Identify which cell holds the provided text, then report its [x, y] central coordinate. 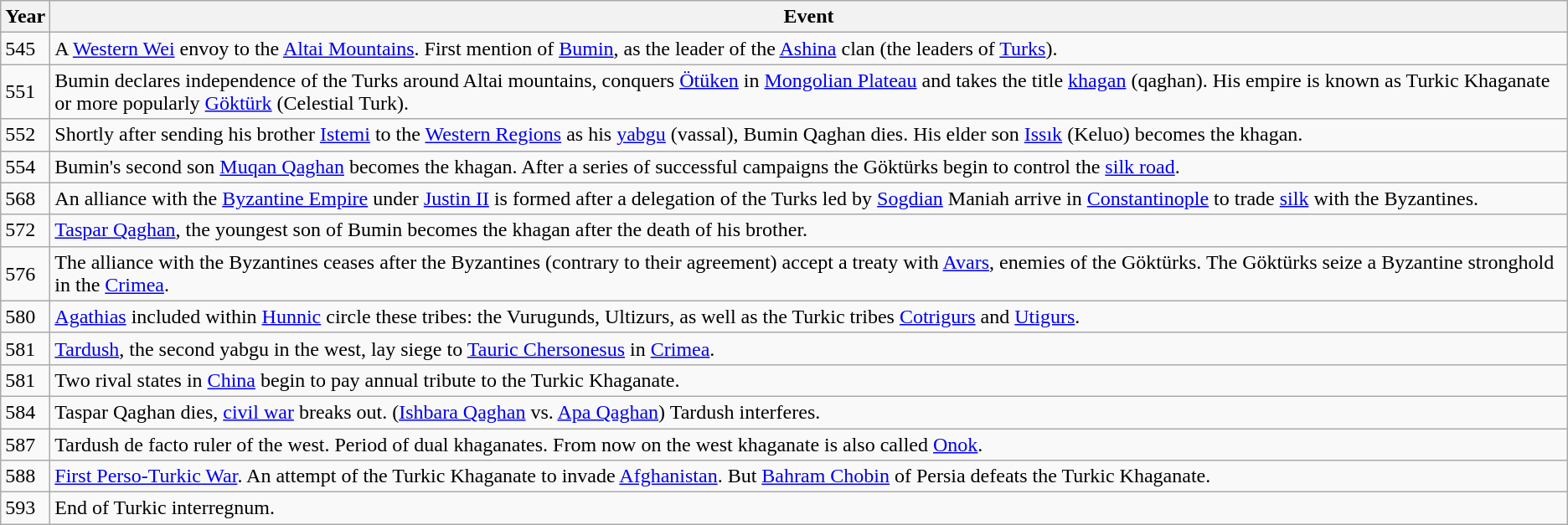
576 [25, 273]
568 [25, 198]
Taspar Qaghan dies, civil war breaks out. (Ishbara Qaghan vs. Apa Qaghan) Tardush interferes. [809, 412]
580 [25, 317]
545 [25, 49]
554 [25, 167]
593 [25, 508]
552 [25, 135]
Bumin's second son Muqan Qaghan becomes the khagan. After a series of successful campaigns the Göktürks begin to control the silk road. [809, 167]
Event [809, 17]
551 [25, 92]
587 [25, 445]
A Western Wei envoy to the Altai Mountains. First mention of Bumin, as the leader of the Ashina clan (the leaders of Turks). [809, 49]
584 [25, 412]
First Perso-Turkic War. An attempt of the Turkic Khaganate to invade Afghanistan. But Bahram Chobin of Persia defeats the Turkic Khaganate. [809, 476]
Tardush, the second yabgu in the west, lay siege to Tauric Chersonesus in Crimea. [809, 348]
Tardush de facto ruler of the west. Period of dual khaganates. From now on the west khaganate is also called Onok. [809, 445]
End of Turkic interregnum. [809, 508]
588 [25, 476]
572 [25, 230]
Agathias included within Hunnic circle these tribes: the Vurugunds, Ultizurs, as well as the Turkic tribes Cotrigurs and Utigurs. [809, 317]
Taspar Qaghan, the youngest son of Bumin becomes the khagan after the death of his brother. [809, 230]
Two rival states in China begin to pay annual tribute to the Turkic Khaganate. [809, 380]
Year [25, 17]
